Identify which cell holds the provided text, then report its [X, Y] central coordinate. 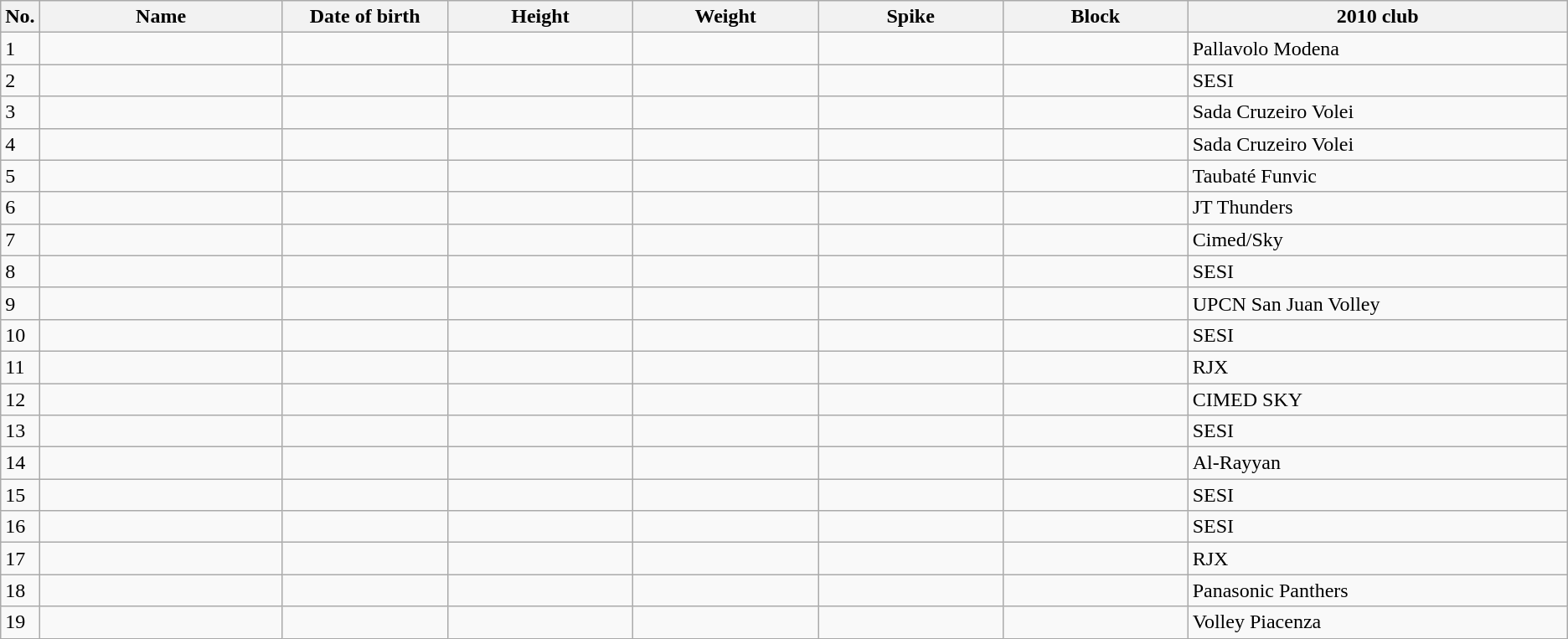
18 [20, 590]
Pallavolo Modena [1377, 49]
Height [539, 17]
16 [20, 527]
7 [20, 240]
Cimed/Sky [1377, 240]
15 [20, 495]
1 [20, 49]
Spike [911, 17]
5 [20, 176]
Date of birth [365, 17]
4 [20, 144]
13 [20, 431]
19 [20, 622]
Panasonic Panthers [1377, 590]
2 [20, 80]
3 [20, 112]
11 [20, 367]
CIMED SKY [1377, 399]
UPCN San Juan Volley [1377, 303]
Weight [725, 17]
8 [20, 271]
17 [20, 559]
14 [20, 463]
Taubaté Funvic [1377, 176]
2010 club [1377, 17]
Block [1096, 17]
12 [20, 399]
Name [161, 17]
10 [20, 335]
JT Thunders [1377, 208]
Al-Rayyan [1377, 463]
No. [20, 17]
9 [20, 303]
6 [20, 208]
Volley Piacenza [1377, 622]
